From the cell containing the given text, extract its center point as (x, y) coordinate. 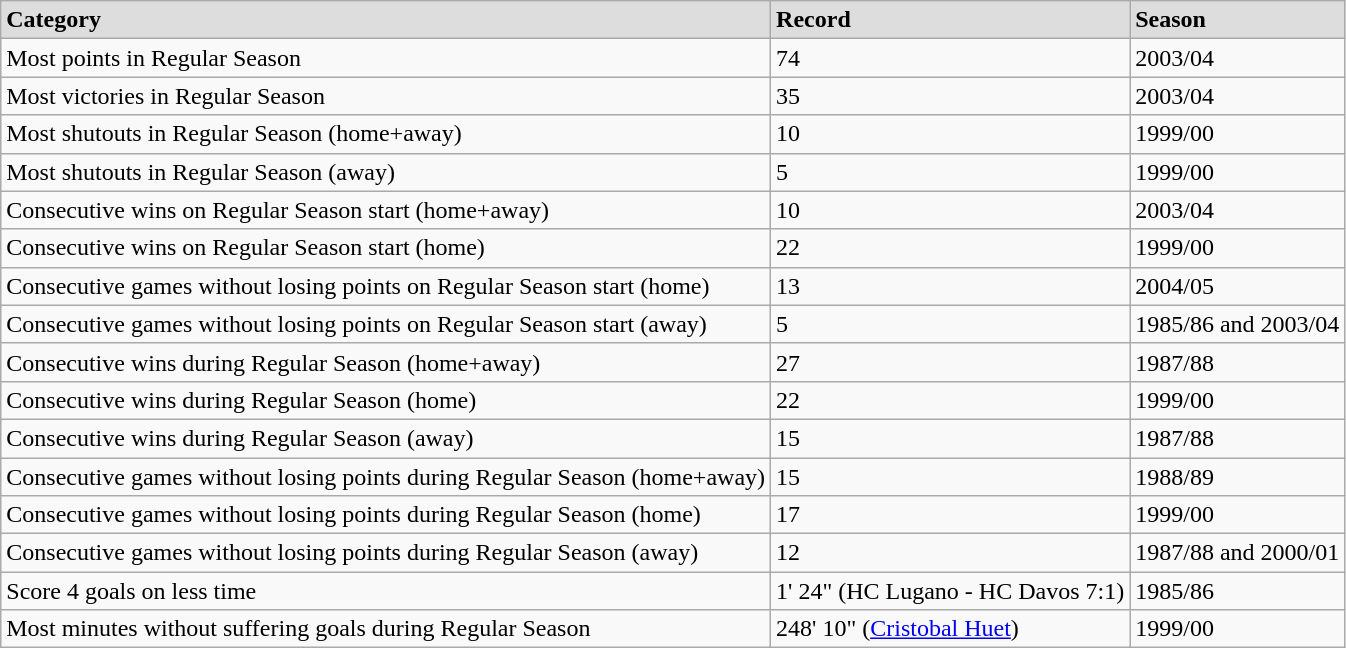
Consecutive games without losing points during Regular Season (away) (386, 553)
Consecutive wins during Regular Season (away) (386, 438)
Most victories in Regular Season (386, 96)
Most points in Regular Season (386, 58)
Consecutive games without losing points on Regular Season start (home) (386, 286)
Season (1238, 20)
Consecutive wins on Regular Season start (home+away) (386, 210)
2004/05 (1238, 286)
Most minutes without suffering goals during Regular Season (386, 629)
17 (950, 515)
Category (386, 20)
1' 24" (HC Lugano - HC Davos 7:1) (950, 591)
Consecutive wins during Regular Season (home) (386, 400)
248' 10" (Cristobal Huet) (950, 629)
1987/88 and 2000/01 (1238, 553)
Most shutouts in Regular Season (away) (386, 172)
13 (950, 286)
Consecutive wins on Regular Season start (home) (386, 248)
12 (950, 553)
74 (950, 58)
Consecutive wins during Regular Season (home+away) (386, 362)
Consecutive games without losing points during Regular Season (home+away) (386, 477)
1985/86 and 2003/04 (1238, 324)
27 (950, 362)
Consecutive games without losing points on Regular Season start (away) (386, 324)
1988/89 (1238, 477)
Record (950, 20)
Consecutive games without losing points during Regular Season (home) (386, 515)
35 (950, 96)
1985/86 (1238, 591)
Most shutouts in Regular Season (home+away) (386, 134)
Score 4 goals on less time (386, 591)
